Identify which cell holds the provided text, then report its (X, Y) central coordinate. 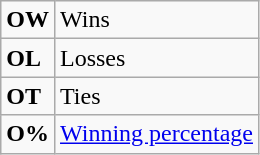
O% (28, 134)
OT (28, 96)
Ties (156, 96)
OL (28, 58)
Losses (156, 58)
OW (28, 20)
Wins (156, 20)
Winning percentage (156, 134)
